For the text-containing cell, return its midpoint in [x, y] coordinate format. 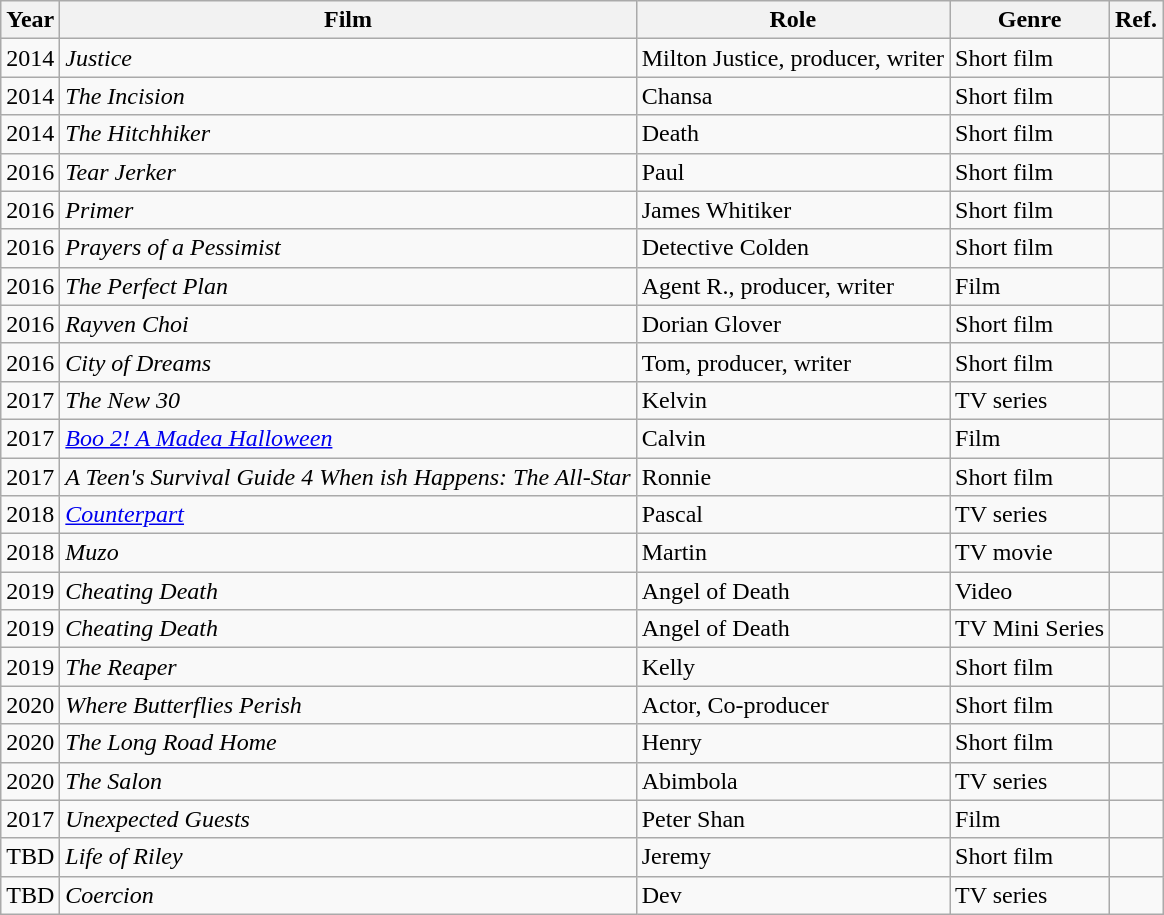
Pascal [792, 515]
Henry [792, 743]
Peter Shan [792, 819]
The Incision [348, 96]
Coercion [348, 895]
Where Butterflies Perish [348, 705]
Abimbola [792, 781]
Counterpart [348, 515]
The Long Road Home [348, 743]
City of Dreams [348, 362]
The New 30 [348, 400]
Rayven Choi [348, 324]
The Salon [348, 781]
TV movie [1030, 553]
Tear Jerker [348, 172]
James Whitiker [792, 210]
A Teen's Survival Guide 4 When ish Happens: The All-Star [348, 477]
Primer [348, 210]
Justice [348, 58]
Paul [792, 172]
Calvin [792, 438]
The Perfect Plan [348, 286]
Muzo [348, 553]
Video [1030, 591]
Role [792, 20]
The Reaper [348, 667]
Kelly [792, 667]
Unexpected Guests [348, 819]
Boo 2! A Madea Halloween [348, 438]
Martin [792, 553]
Detective Colden [792, 248]
Chansa [792, 96]
The Hitchhiker [348, 134]
Tom, producer, writer [792, 362]
Life of Riley [348, 857]
Death [792, 134]
Kelvin [792, 400]
Year [30, 20]
Actor, Co-producer [792, 705]
Agent R., producer, writer [792, 286]
Dev [792, 895]
Genre [1030, 20]
Ref. [1136, 20]
Dorian Glover [792, 324]
Ronnie [792, 477]
TV Mini Series [1030, 629]
Prayers of a Pessimist [348, 248]
Jeremy [792, 857]
Milton Justice, producer, writer [792, 58]
